Return the [X, Y] coordinate for the center point of the cell that contains the specified text.  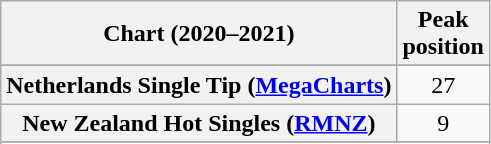
27 [443, 85]
New Zealand Hot Singles (RMNZ) [199, 123]
Chart (2020–2021) [199, 34]
Peakposition [443, 34]
Netherlands Single Tip (MegaCharts) [199, 85]
9 [443, 123]
